Pinpoint the cell where the given text exists, returning its [X, Y] midpoint coordinate. 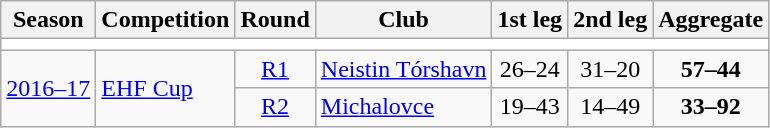
14–49 [610, 107]
19–43 [530, 107]
Round [275, 20]
2nd leg [610, 20]
Neistin Tórshavn [404, 69]
Aggregate [711, 20]
2016–17 [48, 88]
R2 [275, 107]
33–92 [711, 107]
57–44 [711, 69]
Michalovce [404, 107]
26–24 [530, 69]
Season [48, 20]
EHF Cup [166, 88]
R1 [275, 69]
1st leg [530, 20]
Club [404, 20]
31–20 [610, 69]
Competition [166, 20]
